Detect which cell encompasses the target text, then output its (x, y) center coordinate. 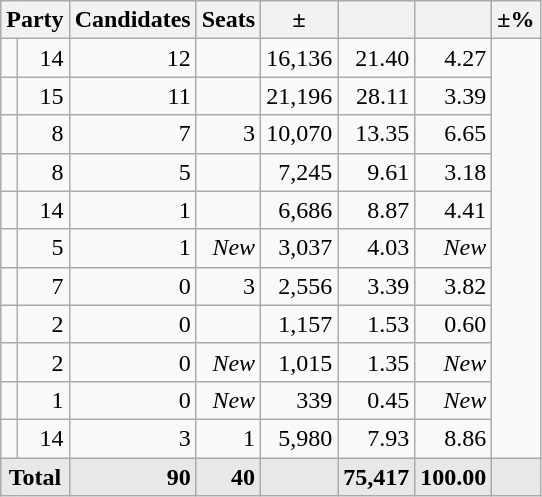
40 (228, 477)
Party (35, 20)
1.53 (376, 324)
3,037 (300, 248)
1,015 (300, 362)
± (300, 20)
4.03 (376, 248)
21.40 (376, 58)
1.35 (376, 362)
4.27 (454, 58)
4.41 (454, 210)
339 (300, 400)
1,157 (300, 324)
21,196 (300, 96)
0.60 (454, 324)
90 (132, 477)
3.82 (454, 286)
7,245 (300, 172)
12 (132, 58)
75,417 (376, 477)
5,980 (300, 438)
7.93 (376, 438)
2,556 (300, 286)
Total (35, 477)
13.35 (376, 134)
16,136 (300, 58)
10,070 (300, 134)
8.86 (454, 438)
15 (43, 96)
100.00 (454, 477)
3.18 (454, 172)
6.65 (454, 134)
11 (132, 96)
8.87 (376, 210)
9.61 (376, 172)
±% (516, 20)
28.11 (376, 96)
0.45 (376, 400)
6,686 (300, 210)
Seats (228, 20)
Candidates (132, 20)
